Return the (X, Y) coordinate for the center point of the cell that contains the specified text.  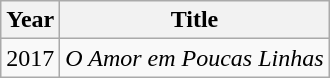
Title (194, 20)
2017 (30, 58)
Year (30, 20)
O Amor em Poucas Linhas (194, 58)
